For the text-containing cell, return its midpoint in (X, Y) coordinate format. 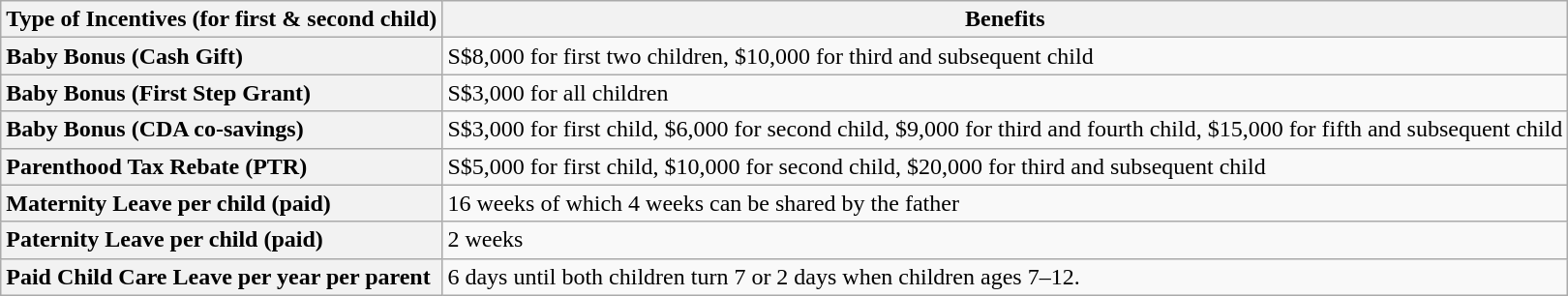
6 days until both children turn 7 or 2 days when children ages 7–12. (1005, 277)
16 weeks of which 4 weeks can be shared by the father (1005, 203)
S$8,000 for first two children, $10,000 for third and subsequent child (1005, 56)
Type of Incentives (for first & second child) (222, 19)
Paid Child Care Leave per year per parent (222, 277)
S$3,000 for first child, $6,000 for second child, $9,000 for third and fourth child, $15,000 for fifth and subsequent child (1005, 130)
Paternity Leave per child (paid) (222, 240)
Benefits (1005, 19)
Baby Bonus (First Step Grant) (222, 93)
S$3,000 for all children (1005, 93)
Baby Bonus (Cash Gift) (222, 56)
Baby Bonus (CDA co-savings) (222, 130)
2 weeks (1005, 240)
Maternity Leave per child (paid) (222, 203)
Parenthood Tax Rebate (PTR) (222, 166)
S$5,000 for first child, $10,000 for second child, $20,000 for third and subsequent child (1005, 166)
